Capture the cell that displays the provided text and extract its [x, y] central coordinate. 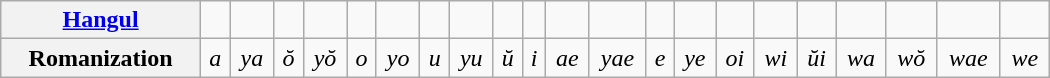
Hangul [101, 20]
i [534, 58]
yŏ [324, 58]
ae [568, 58]
e [660, 58]
yo [398, 58]
ŏ [289, 58]
o [362, 58]
u [435, 58]
a [215, 58]
wi [776, 58]
ye [695, 58]
Romanization [101, 58]
wae [968, 58]
ŭi [816, 58]
yae [618, 58]
oi [735, 58]
ŭ [508, 58]
ya [252, 58]
yu [472, 58]
we [1024, 58]
wa [861, 58]
wŏ [911, 58]
